Output the (x, y) coordinate of the center of the cell containing the given text.  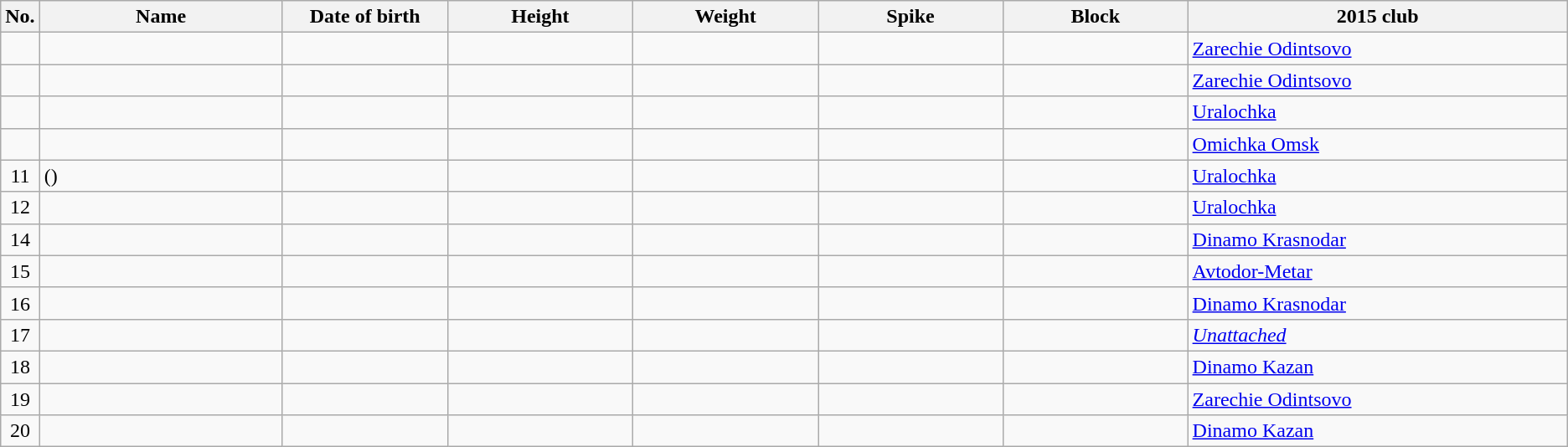
Omichka Omsk (1377, 144)
20 (20, 431)
Block (1096, 17)
Unattached (1377, 335)
17 (20, 335)
No. (20, 17)
11 (20, 176)
18 (20, 367)
19 (20, 399)
15 (20, 271)
14 (20, 239)
Date of birth (365, 17)
12 (20, 208)
Weight (725, 17)
Spike (911, 17)
Height (539, 17)
Avtodor-Metar (1377, 271)
16 (20, 303)
() (161, 176)
Name (161, 17)
2015 club (1377, 17)
